Scan for the cell matching the given text and deliver its (X, Y) coordinate at center. 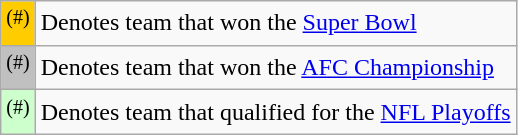
Denotes team that won the AFC Championship (276, 68)
Denotes team that won the Super Bowl (276, 24)
Denotes team that qualified for the NFL Playoffs (276, 112)
